Locate the cell with the specified text and output its [x, y] center coordinate. 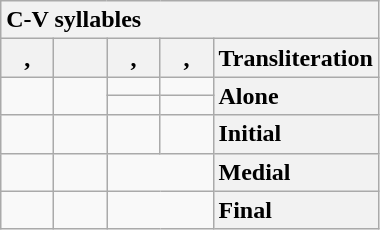
Medial [296, 172]
C-V syllables [190, 20]
Final [296, 210]
Initial [296, 134]
Alone [296, 96]
Transliteration [296, 58]
